For the text-containing cell, return its midpoint in (X, Y) coordinate format. 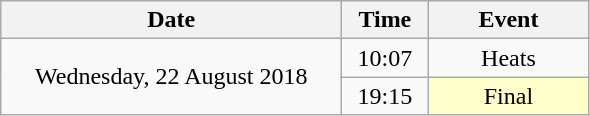
Final (508, 96)
10:07 (385, 58)
Event (508, 20)
19:15 (385, 96)
Time (385, 20)
Date (172, 20)
Heats (508, 58)
Wednesday, 22 August 2018 (172, 77)
